Scan for the cell matching the given text and deliver its [x, y] coordinate at center. 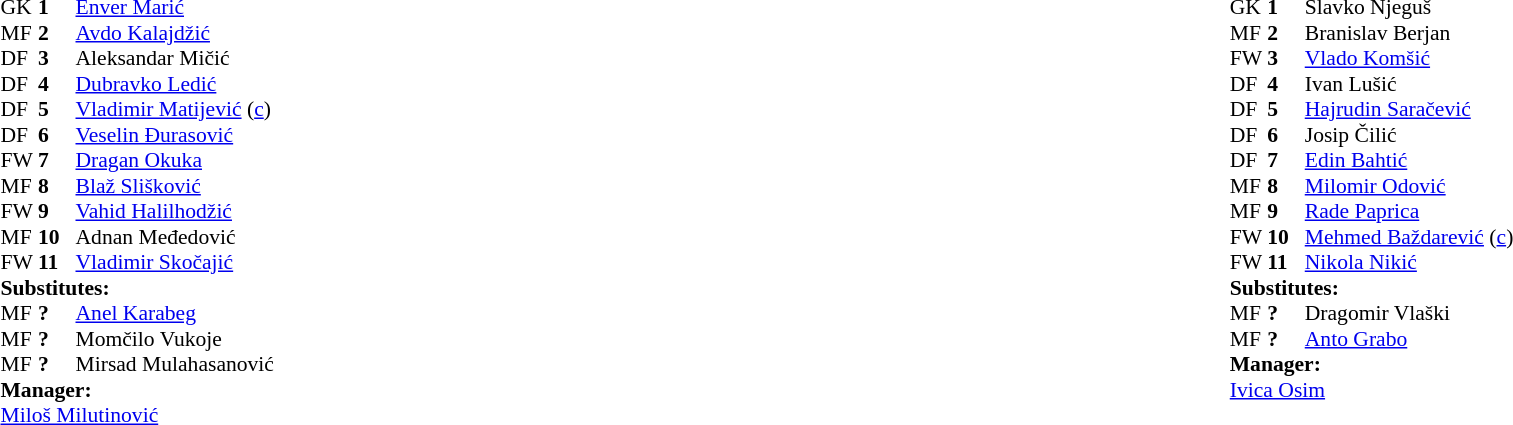
Veselin Đurasović [226, 135]
Vahid Halilhodžić [226, 211]
Aleksandar Mičić [226, 59]
Vladimir Matijević (c) [226, 109]
Avdo Kalajdžić [226, 33]
Adnan Međedović [226, 237]
Vladimir Skočajić [226, 263]
Manager: [188, 390]
Mirsad Mulahasanović [226, 365]
Dragan Okuka [226, 161]
Anel Karabeg [226, 313]
Substitutes: [188, 288]
Dubravko Ledić [226, 84]
Momčilo Vukoje [226, 339]
Blaž Slišković [226, 186]
